Determine the [X, Y] coordinate at the center of the cell enclosing the given text.  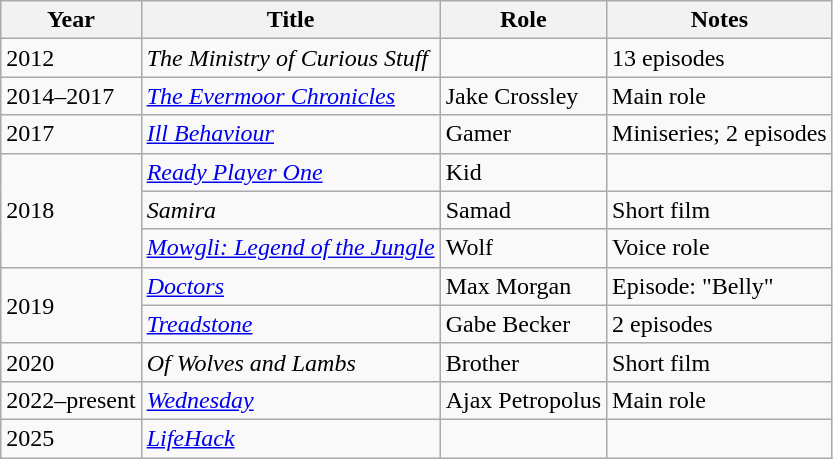
Episode: "Belly" [720, 286]
Title [290, 20]
Kid [523, 172]
Gamer [523, 134]
Year [71, 20]
2014–2017 [71, 96]
Samad [523, 210]
Of Wolves and Lambs [290, 362]
2 episodes [720, 324]
Ajax Petropolus [523, 400]
2012 [71, 58]
Role [523, 20]
2017 [71, 134]
Notes [720, 20]
The Ministry of Curious Stuff [290, 58]
Wolf [523, 248]
Max Morgan [523, 286]
Treadstone [290, 324]
Ready Player One [290, 172]
The Evermoor Chronicles [290, 96]
2020 [71, 362]
Brother [523, 362]
Mowgli: Legend of the Jungle [290, 248]
2025 [71, 438]
LifeHack [290, 438]
Gabe Becker [523, 324]
2022–present [71, 400]
Ill Behaviour [290, 134]
Wednesday [290, 400]
2019 [71, 305]
Jake Crossley [523, 96]
Samira [290, 210]
Doctors [290, 286]
Voice role [720, 248]
Miniseries; 2 episodes [720, 134]
13 episodes [720, 58]
2018 [71, 210]
